Find where the given text appears and provide that cell's center as [X, Y] coordinate. 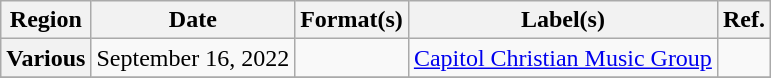
Ref. [744, 20]
Date [193, 20]
Label(s) [562, 20]
September 16, 2022 [193, 58]
Region [46, 20]
Various [46, 58]
Capitol Christian Music Group [562, 58]
Format(s) [352, 20]
